Pinpoint the cell where the given text exists, returning its [X, Y] midpoint coordinate. 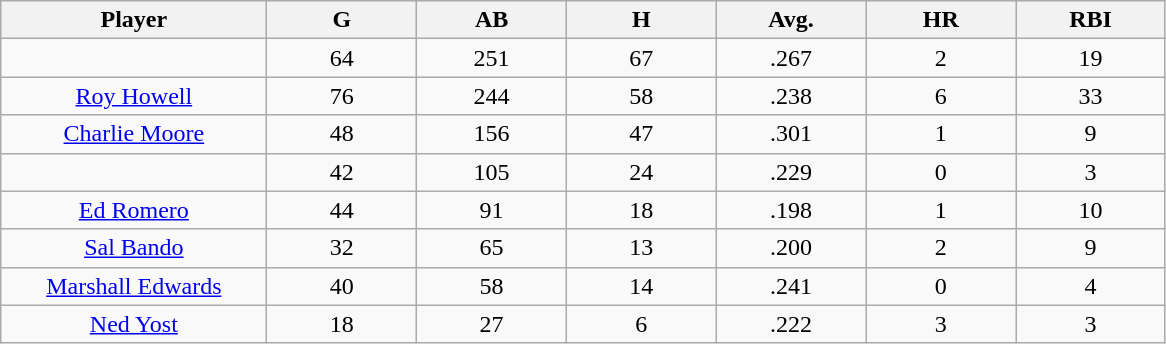
91 [492, 210]
251 [492, 58]
Avg. [791, 20]
40 [342, 286]
47 [641, 134]
Charlie Moore [134, 134]
.241 [791, 286]
156 [492, 134]
.301 [791, 134]
4 [1091, 286]
32 [342, 248]
19 [1091, 58]
.222 [791, 324]
42 [342, 172]
.267 [791, 58]
105 [492, 172]
14 [641, 286]
64 [342, 58]
Ned Yost [134, 324]
244 [492, 96]
Ed Romero [134, 210]
G [342, 20]
.198 [791, 210]
27 [492, 324]
Sal Bando [134, 248]
24 [641, 172]
Player [134, 20]
10 [1091, 210]
48 [342, 134]
67 [641, 58]
H [641, 20]
.238 [791, 96]
44 [342, 210]
AB [492, 20]
.200 [791, 248]
.229 [791, 172]
33 [1091, 96]
Marshall Edwards [134, 286]
65 [492, 248]
Roy Howell [134, 96]
RBI [1091, 20]
HR [941, 20]
13 [641, 248]
76 [342, 96]
